From the cell containing the given text, extract its center point as (X, Y) coordinate. 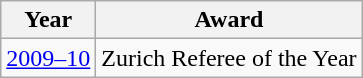
Year (48, 20)
Award (229, 20)
2009–10 (48, 58)
Zurich Referee of the Year (229, 58)
